Extract the (x, y) coordinate from the center of the cell holding the provided text.  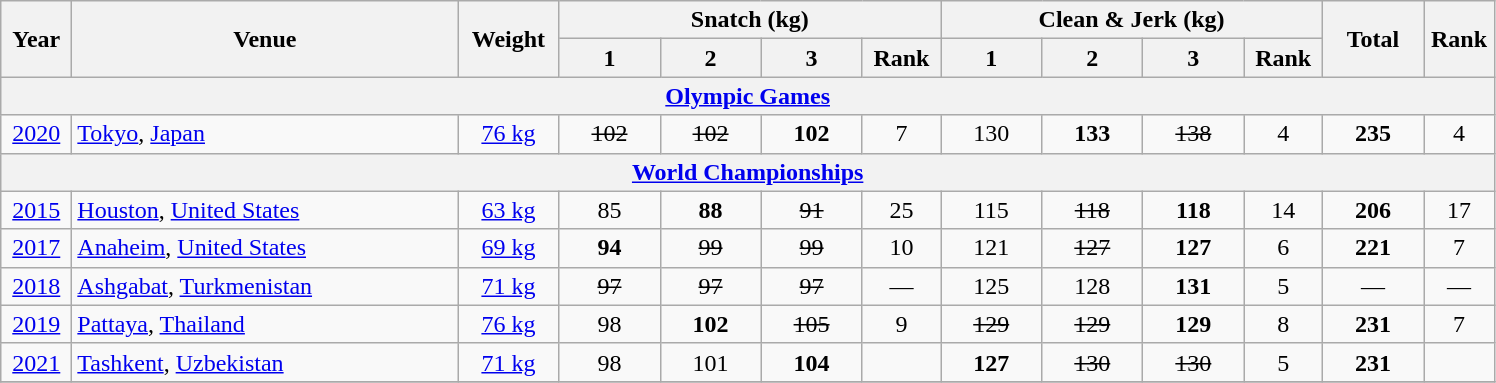
101 (710, 362)
221 (1372, 248)
115 (992, 210)
14 (1284, 210)
2019 (36, 324)
6 (1284, 248)
91 (812, 210)
94 (610, 248)
131 (1194, 286)
9 (902, 324)
Venue (265, 39)
8 (1284, 324)
Houston, United States (265, 210)
10 (902, 248)
Tokyo, Japan (265, 134)
Anaheim, United States (265, 248)
125 (992, 286)
2015 (36, 210)
Pattaya, Thailand (265, 324)
Clean & Jerk (kg) (1132, 20)
2017 (36, 248)
206 (1372, 210)
63 kg (508, 210)
128 (1092, 286)
World Championships (748, 172)
69 kg (508, 248)
104 (812, 362)
Total (1372, 39)
Ashgabat, Turkmenistan (265, 286)
25 (902, 210)
Weight (508, 39)
2018 (36, 286)
Year (36, 39)
133 (1092, 134)
85 (610, 210)
Olympic Games (748, 96)
138 (1194, 134)
Snatch (kg) (750, 20)
2021 (36, 362)
121 (992, 248)
2020 (36, 134)
Tashkent, Uzbekistan (265, 362)
235 (1372, 134)
105 (812, 324)
88 (710, 210)
17 (1460, 210)
